Find where the given text appears and provide that cell's center as (x, y) coordinate. 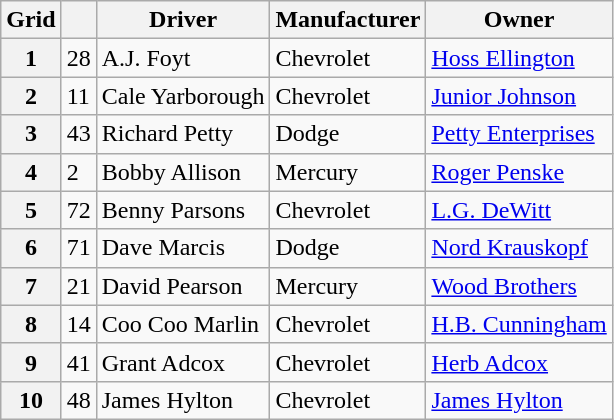
David Pearson (183, 286)
Bobby Allison (183, 172)
Hoss Ellington (519, 58)
8 (31, 324)
10 (31, 400)
A.J. Foyt (183, 58)
21 (78, 286)
4 (31, 172)
L.G. DeWitt (519, 210)
Herb Adcox (519, 362)
Dave Marcis (183, 248)
Cale Yarborough (183, 96)
7 (31, 286)
Petty Enterprises (519, 134)
28 (78, 58)
Manufacturer (348, 20)
Junior Johnson (519, 96)
Benny Parsons (183, 210)
Roger Penske (519, 172)
1 (31, 58)
Coo Coo Marlin (183, 324)
11 (78, 96)
72 (78, 210)
Owner (519, 20)
Nord Krauskopf (519, 248)
43 (78, 134)
6 (31, 248)
Grid (31, 20)
Richard Petty (183, 134)
5 (31, 210)
14 (78, 324)
48 (78, 400)
9 (31, 362)
Driver (183, 20)
Wood Brothers (519, 286)
71 (78, 248)
Grant Adcox (183, 362)
3 (31, 134)
41 (78, 362)
H.B. Cunningham (519, 324)
